Determine the [x, y] coordinate at the center of the cell enclosing the given text.  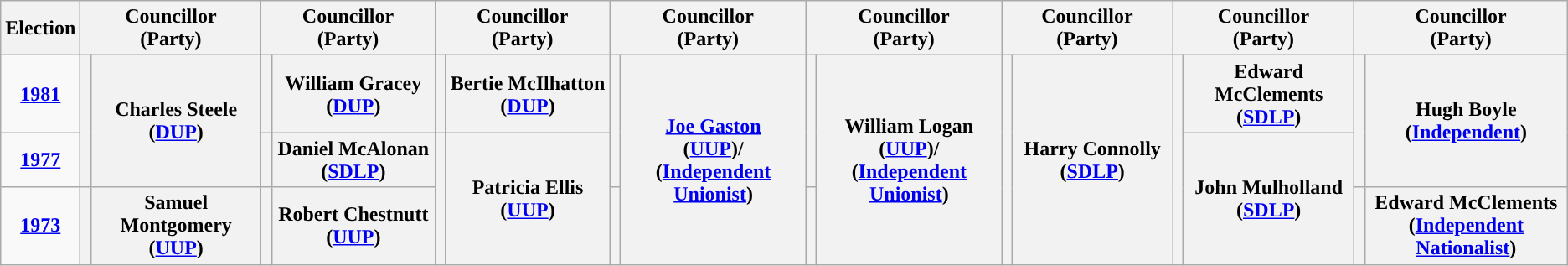
Harry Connolly (SDLP) [1092, 159]
John Mulholland (SDLP) [1268, 198]
Joe Gaston (UUP)/ (Independent Unionist) [714, 159]
Charles Steele (DUP) [176, 121]
Robert Chestnutt (UUP) [353, 226]
Hugh Boyle (Independent) [1466, 121]
William Gracey (DUP) [353, 94]
Election [40, 29]
Edward McClements (SDLP) [1268, 94]
Edward McClements (Independent Nationalist) [1466, 226]
Samuel Montgomery (UUP) [176, 226]
Bertie McIlhatton (DUP) [528, 94]
Daniel McAlonan (SDLP) [353, 159]
1977 [40, 159]
Patricia Ellis (UUP) [528, 198]
1973 [40, 226]
1981 [40, 94]
William Logan (UUP)/ (Independent Unionist) [910, 159]
